Determine the [x, y] coordinate at the center of the cell enclosing the given text.  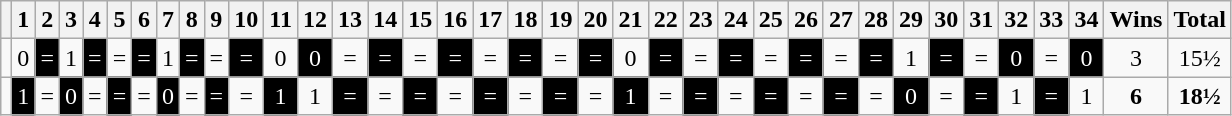
27 [840, 20]
18½ [1200, 96]
23 [700, 20]
18 [526, 20]
17 [490, 20]
15 [420, 20]
33 [1052, 20]
7 [168, 20]
19 [560, 20]
Wins [1136, 20]
16 [456, 20]
28 [876, 20]
12 [314, 20]
9 [216, 20]
10 [246, 20]
26 [806, 20]
20 [596, 20]
24 [736, 20]
21 [630, 20]
30 [946, 20]
5 [120, 20]
14 [386, 20]
31 [982, 20]
2 [48, 20]
Total [1200, 20]
15½ [1200, 58]
4 [96, 20]
11 [281, 20]
29 [912, 20]
34 [1086, 20]
32 [1016, 20]
8 [192, 20]
22 [666, 20]
13 [350, 20]
25 [770, 20]
